Search for the cell housing the specified text and yield its (x, y) center coordinate. 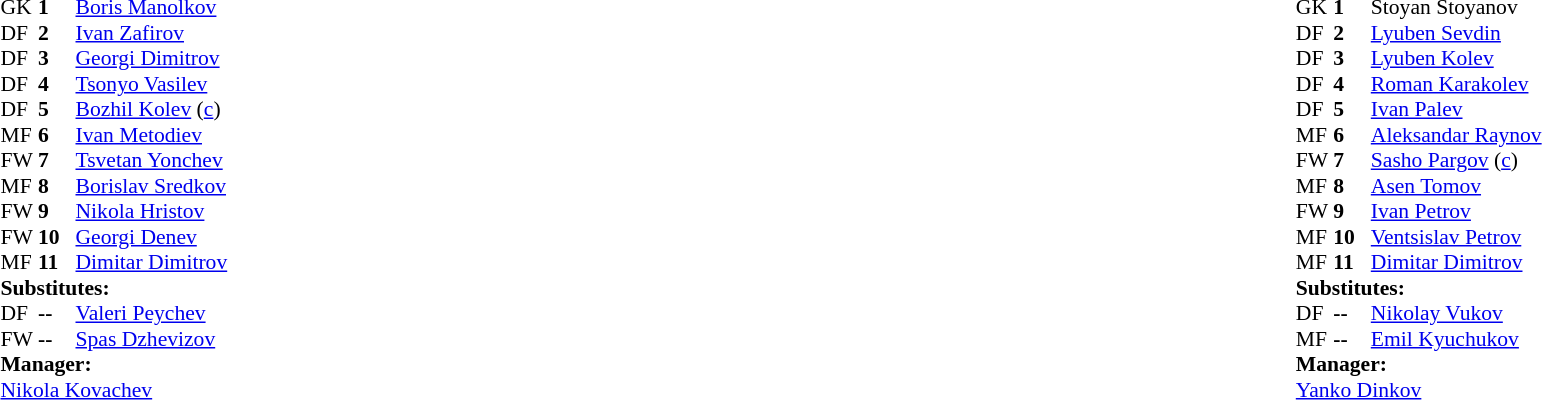
Ivan Petrov (1456, 211)
Spas Dzhevizov (152, 339)
Lyuben Kolev (1456, 59)
Ivan Metodiev (152, 135)
Tsvetan Yonchev (152, 161)
Emil Kyuchukov (1456, 339)
Bozhil Kolev (c) (152, 109)
Aleksandar Raynov (1456, 135)
Nikola Hristov (152, 211)
Georgi Denev (152, 237)
Valeri Peychev (152, 313)
Borislav Sredkov (152, 186)
Sasho Pargov (c) (1456, 161)
Ivan Zafirov (152, 33)
Lyuben Sevdin (1456, 33)
Tsonyo Vasilev (152, 84)
Georgi Dimitrov (152, 59)
Asen Tomov (1456, 186)
Ivan Palev (1456, 109)
Roman Karakolev (1456, 84)
Ventsislav Petrov (1456, 237)
Nikolay Vukov (1456, 313)
